Find where the given text appears and provide that cell's center as [x, y] coordinate. 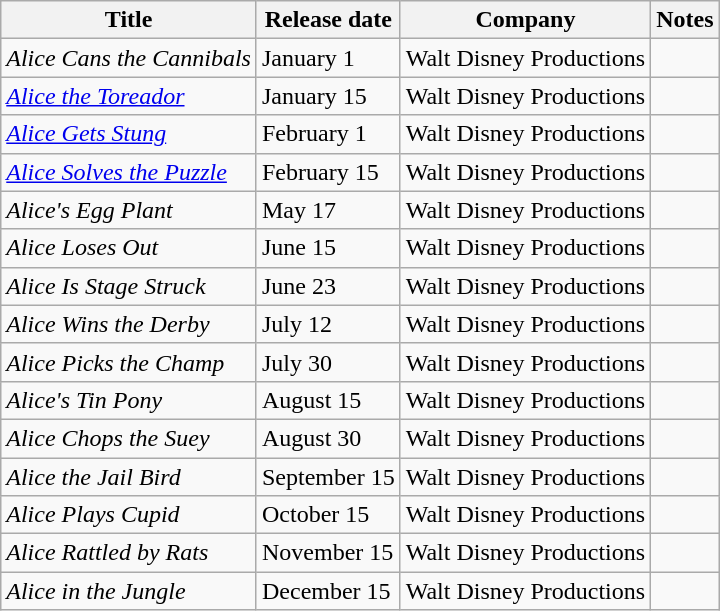
October 15 [328, 515]
Alice Wins the Derby [129, 324]
Alice Cans the Cannibals [129, 58]
November 15 [328, 553]
June 23 [328, 286]
Alice Rattled by Rats [129, 553]
Alice in the Jungle [129, 591]
Alice Loses Out [129, 248]
July 30 [328, 362]
Alice Is Stage Struck [129, 286]
February 1 [328, 134]
Alice Chops the Suey [129, 438]
May 17 [328, 210]
December 15 [328, 591]
Alice Plays Cupid [129, 515]
Title [129, 20]
Alice the Toreador [129, 96]
August 15 [328, 400]
Alice Solves the Puzzle [129, 172]
Alice Gets Stung [129, 134]
January 15 [328, 96]
July 12 [328, 324]
June 15 [328, 248]
Alice's Egg Plant [129, 210]
Alice's Tin Pony [129, 400]
Release date [328, 20]
Company [525, 20]
August 30 [328, 438]
February 15 [328, 172]
January 1 [328, 58]
Alice Picks the Champ [129, 362]
Notes [685, 20]
Alice the Jail Bird [129, 477]
September 15 [328, 477]
